Output the [X, Y] coordinate of the center of the cell containing the given text.  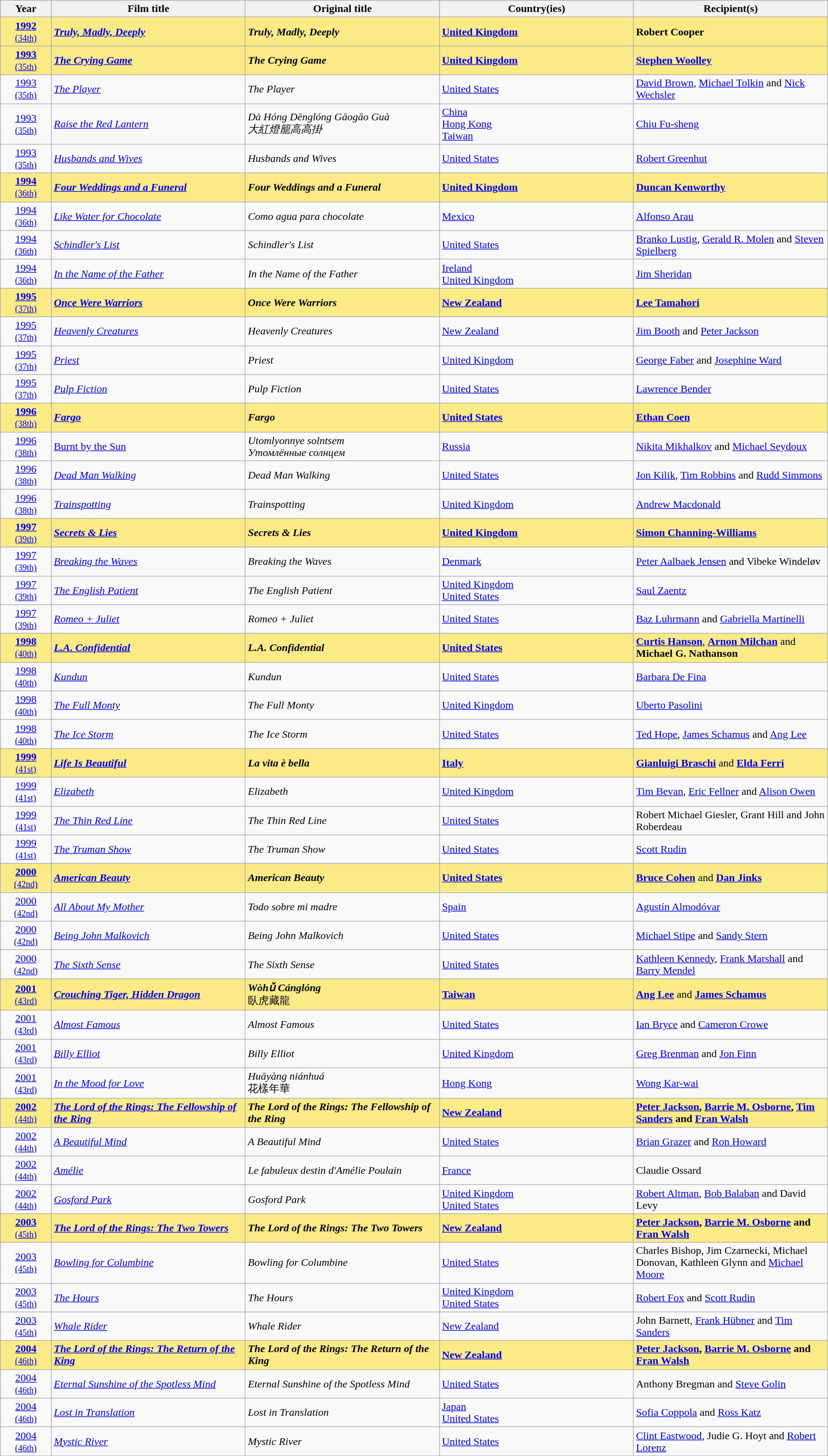
Clint Eastwood, Judie G. Hoyt and Robert Lorenz [731, 1441]
Bruce Cohen and Dan Jinks [731, 878]
All About My Mother [149, 907]
Utomlyonnye solntsemУтомлённые солнцем [342, 447]
1992(34th) [26, 32]
La vita è bella [342, 762]
Michael Stipe and Sandy Stern [731, 936]
Ian Bryce and Cameron Crowe [731, 1024]
Italy [537, 762]
Tim Bevan, Eric Fellner and Alison Owen [731, 792]
Denmark [537, 562]
Claudie Ossard [731, 1170]
Gianluigi Braschi and Elda Ferri [731, 762]
Original title [342, 9]
Alfonso Arau [731, 216]
Nikita Mikhalkov and Michael Seydoux [731, 447]
Taiwan [537, 994]
Ted Hope, James Schamus and Ang Lee [731, 734]
China Hong Kong Taiwan [537, 124]
Amélie [149, 1170]
Robert Fox and Scott Rudin [731, 1298]
Agustín Almodóvar [731, 907]
Life Is Beautiful [149, 762]
Kathleen Kennedy, Frank Marshall and Barry Mendel [731, 964]
Ethan Coen [731, 418]
Japan United States [537, 1413]
Peter Jackson, Barrie M. Osborne, Tim Sanders and Fran Walsh [731, 1113]
Saul Zaentz [731, 590]
Robert Greenhut [731, 158]
Raise the Red Lantern [149, 124]
George Faber and Josephine Ward [731, 360]
Year [26, 9]
Hong Kong [537, 1083]
Peter Aalbaek Jensen and Vibeke Windeløv [731, 562]
France [537, 1170]
Anthony Bregman and Steve Golin [731, 1383]
Film title [149, 9]
Like Water for Chocolate [149, 216]
Scott Rudin [731, 849]
Huāyàng niánhuá花樣年華 [342, 1083]
Greg Brenman and Jon Finn [731, 1054]
Ireland United Kingdom [537, 273]
Chiu Fu-sheng [731, 124]
Jim Sheridan [731, 273]
In the Mood for Love [149, 1083]
Duncan Kenworthy [731, 188]
Lawrence Bender [731, 389]
John Barnett, Frank Hübner and Tim Sanders [731, 1326]
Todo sobre mi madre [342, 907]
Wong Kar-wai [731, 1083]
Recipient(s) [731, 9]
Crouching Tiger, Hidden Dragon [149, 994]
Robert Altman, Bob Balaban and David Levy [731, 1199]
Wòhǔ Cánglóng臥虎藏龍 [342, 994]
Como agua para chocolate [342, 216]
Uberto Pasolini [731, 705]
Brian Grazer and Ron Howard [731, 1142]
Sofia Coppola and Ross Katz [731, 1413]
Simon Channing-Williams [731, 533]
Burnt by the Sun [149, 447]
Charles Bishop, Jim Czarnecki, Michael Donovan, Kathleen Glynn and Michael Moore [731, 1263]
Robert Michael Giesler, Grant Hill and John Roberdeau [731, 820]
Spain [537, 907]
Country(ies) [537, 9]
Jim Booth and Peter Jackson [731, 331]
Le fabuleux destin d'Amélie Poulain [342, 1170]
Dà Hóng Dēnglóng Gāogāo Guà 大紅燈籠高高掛 [342, 124]
Mexico [537, 216]
Andrew Macdonald [731, 504]
Baz Luhrmann and Gabriella Martinelli [731, 619]
Robert Cooper [731, 32]
David Brown, Michael Tolkin and Nick Wechsler [731, 89]
Ang Lee and James Schamus [731, 994]
Barbara De Fina [731, 677]
Curtis Hanson, Arnon Milchan and Michael G. Nathanson [731, 648]
Stephen Woolley [731, 60]
Russia [537, 447]
Jon Kilik, Tim Robbins and Rudd Simmons [731, 475]
Lee Tamahori [731, 303]
Branko Lustig, Gerald R. Molen and Steven Spielberg [731, 245]
